Scan for the cell matching the given text and deliver its [x, y] coordinate at center. 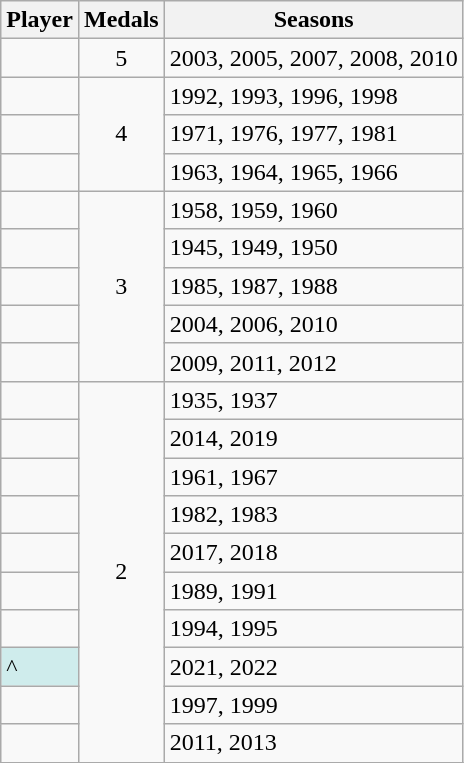
1997, 1999 [314, 705]
4 [121, 134]
1985, 1987, 1988 [314, 286]
2004, 2006, 2010 [314, 324]
3 [121, 286]
^ [40, 667]
1945, 1949, 1950 [314, 248]
Seasons [314, 20]
2014, 2019 [314, 438]
2011, 2013 [314, 743]
1935, 1937 [314, 400]
1971, 1976, 1977, 1981 [314, 134]
2017, 2018 [314, 553]
1961, 1967 [314, 477]
1982, 1983 [314, 515]
5 [121, 58]
1994, 1995 [314, 629]
2021, 2022 [314, 667]
1989, 1991 [314, 591]
1963, 1964, 1965, 1966 [314, 172]
1958, 1959, 1960 [314, 210]
Medals [121, 20]
2 [121, 572]
2009, 2011, 2012 [314, 362]
Player [40, 20]
2003, 2005, 2007, 2008, 2010 [314, 58]
1992, 1993, 1996, 1998 [314, 96]
